Capture the cell that displays the provided text and extract its [X, Y] central coordinate. 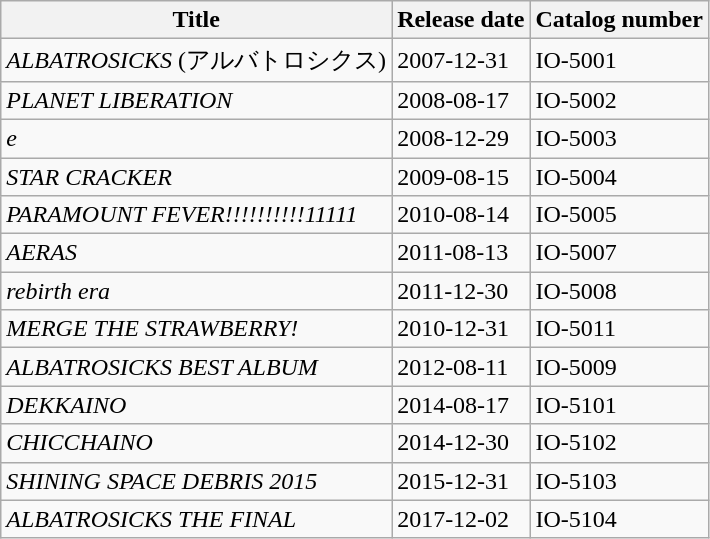
DEKKAINO [196, 405]
2011-08-13 [461, 253]
Catalog number [619, 20]
PLANET LIBERATION [196, 100]
2010-08-14 [461, 215]
CHICCHAINO [196, 443]
IO-5102 [619, 443]
IO-5101 [619, 405]
IO-5005 [619, 215]
2014-08-17 [461, 405]
MERGE THE STRAWBERRY! [196, 329]
ALBATROSICKS (アルバトロシクス) [196, 60]
2014-12-30 [461, 443]
2012-08-11 [461, 367]
IO-5011 [619, 329]
STAR CRACKER [196, 177]
2008-12-29 [461, 138]
2007-12-31 [461, 60]
2009-08-15 [461, 177]
2010-12-31 [461, 329]
rebirth era [196, 291]
2017-12-02 [461, 519]
IO-5007 [619, 253]
2011-12-30 [461, 291]
e [196, 138]
IO-5001 [619, 60]
IO-5003 [619, 138]
ALBATROSICKS BEST ALBUM [196, 367]
SHINING SPACE DEBRIS 2015 [196, 481]
IO-5009 [619, 367]
AERAS [196, 253]
2015-12-31 [461, 481]
IO-5008 [619, 291]
Release date [461, 20]
Title [196, 20]
IO-5104 [619, 519]
PARAMOUNT FEVER!!!!!!!!!!11111 [196, 215]
2008-08-17 [461, 100]
IO-5103 [619, 481]
IO-5004 [619, 177]
IO-5002 [619, 100]
ALBATROSICKS THE FINAL [196, 519]
